Identify which cell holds the provided text, then report its [x, y] central coordinate. 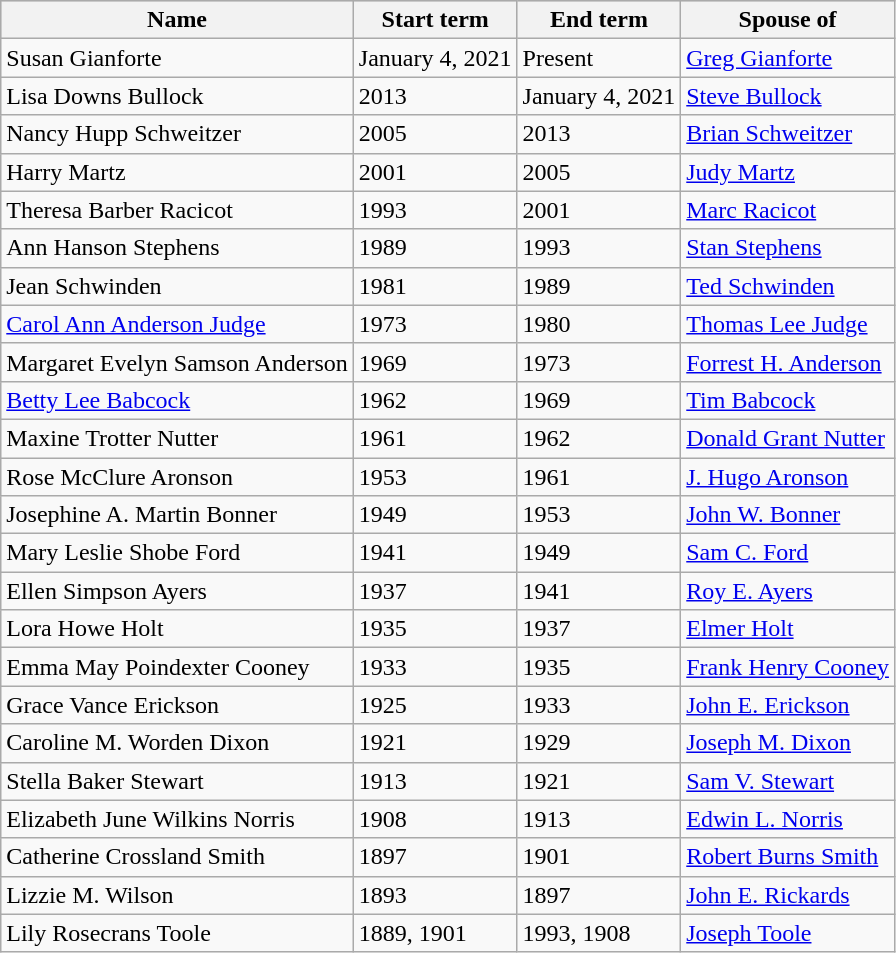
Grace Vance Erickson [178, 705]
Harry Martz [178, 172]
Roy E. Ayers [788, 591]
Lily Rosecrans Toole [178, 933]
Sam V. Stewart [788, 781]
Spouse of [788, 20]
Name [178, 20]
Lizzie M. Wilson [178, 895]
Lisa Downs Bullock [178, 96]
Ann Hanson Stephens [178, 248]
1908 [435, 819]
Present [599, 58]
Margaret Evelyn Samson Anderson [178, 362]
1981 [435, 286]
Stella Baker Stewart [178, 781]
John E. Erickson [788, 705]
John E. Rickards [788, 895]
Carol Ann Anderson Judge [178, 324]
Josephine A. Martin Bonner [178, 515]
Steve Bullock [788, 96]
Sam C. Ford [788, 553]
Thomas Lee Judge [788, 324]
Ted Schwinden [788, 286]
Edwin L. Norris [788, 819]
Nancy Hupp Schweitzer [178, 134]
1929 [599, 743]
1993, 1908 [599, 933]
Stan Stephens [788, 248]
Tim Babcock [788, 400]
Brian Schweitzer [788, 134]
Catherine Crossland Smith [178, 857]
Forrest H. Anderson [788, 362]
Mary Leslie Shobe Ford [178, 553]
Elmer Holt [788, 629]
Donald Grant Nutter [788, 438]
Maxine Trotter Nutter [178, 438]
Judy Martz [788, 172]
End term [599, 20]
Frank Henry Cooney [788, 667]
John W. Bonner [788, 515]
Joseph M. Dixon [788, 743]
Rose McClure Aronson [178, 477]
1901 [599, 857]
Susan Gianforte [178, 58]
Marc Racicot [788, 210]
Robert Burns Smith [788, 857]
1980 [599, 324]
Theresa Barber Racicot [178, 210]
Caroline M. Worden Dixon [178, 743]
Start term [435, 20]
Betty Lee Babcock [178, 400]
1889, 1901 [435, 933]
Ellen Simpson Ayers [178, 591]
Emma May Poindexter Cooney [178, 667]
Joseph Toole [788, 933]
Greg Gianforte [788, 58]
1925 [435, 705]
Jean Schwinden [178, 286]
J. Hugo Aronson [788, 477]
1893 [435, 895]
Elizabeth June Wilkins Norris [178, 819]
Lora Howe Holt [178, 629]
